For the text-containing cell, return its midpoint in [X, Y] coordinate format. 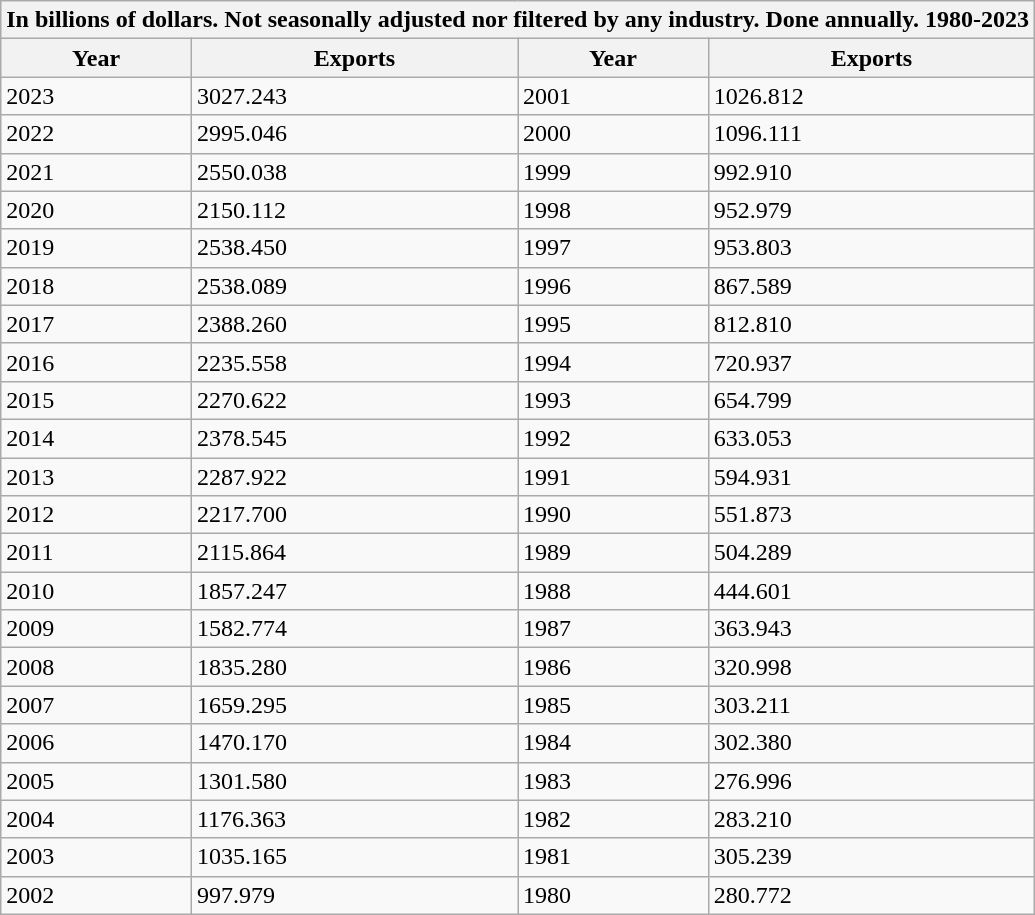
1986 [614, 667]
305.239 [871, 857]
1991 [614, 477]
1835.280 [354, 667]
2021 [96, 172]
2378.545 [354, 438]
1857.247 [354, 591]
992.910 [871, 172]
2015 [96, 400]
2007 [96, 705]
2150.112 [354, 210]
2004 [96, 819]
276.996 [871, 781]
302.380 [871, 743]
320.998 [871, 667]
1983 [614, 781]
720.937 [871, 362]
1582.774 [354, 629]
283.210 [871, 819]
2217.700 [354, 515]
1996 [614, 286]
1999 [614, 172]
1984 [614, 743]
2006 [96, 743]
1096.111 [871, 134]
1990 [614, 515]
1026.812 [871, 96]
303.211 [871, 705]
1993 [614, 400]
1988 [614, 591]
812.810 [871, 324]
2538.450 [354, 248]
2010 [96, 591]
1995 [614, 324]
2019 [96, 248]
1981 [614, 857]
1985 [614, 705]
2018 [96, 286]
633.053 [871, 438]
2115.864 [354, 553]
2014 [96, 438]
2017 [96, 324]
1998 [614, 210]
1997 [614, 248]
2003 [96, 857]
2538.089 [354, 286]
2002 [96, 895]
2001 [614, 96]
504.289 [871, 553]
654.799 [871, 400]
1992 [614, 438]
363.943 [871, 629]
551.873 [871, 515]
444.601 [871, 591]
2022 [96, 134]
2000 [614, 134]
2008 [96, 667]
1176.363 [354, 819]
997.979 [354, 895]
594.931 [871, 477]
1659.295 [354, 705]
953.803 [871, 248]
1994 [614, 362]
2009 [96, 629]
1989 [614, 553]
2016 [96, 362]
2011 [96, 553]
2005 [96, 781]
2012 [96, 515]
2020 [96, 210]
3027.243 [354, 96]
2270.622 [354, 400]
1470.170 [354, 743]
1035.165 [354, 857]
2550.038 [354, 172]
2995.046 [354, 134]
1301.580 [354, 781]
1987 [614, 629]
2287.922 [354, 477]
1982 [614, 819]
In billions of dollars. Not seasonally adjusted nor filtered by any industry. Done annually. 1980-2023 [518, 20]
2388.260 [354, 324]
2023 [96, 96]
952.979 [871, 210]
280.772 [871, 895]
1980 [614, 895]
867.589 [871, 286]
2235.558 [354, 362]
2013 [96, 477]
